From the cell containing the given text, extract its center point as [x, y] coordinate. 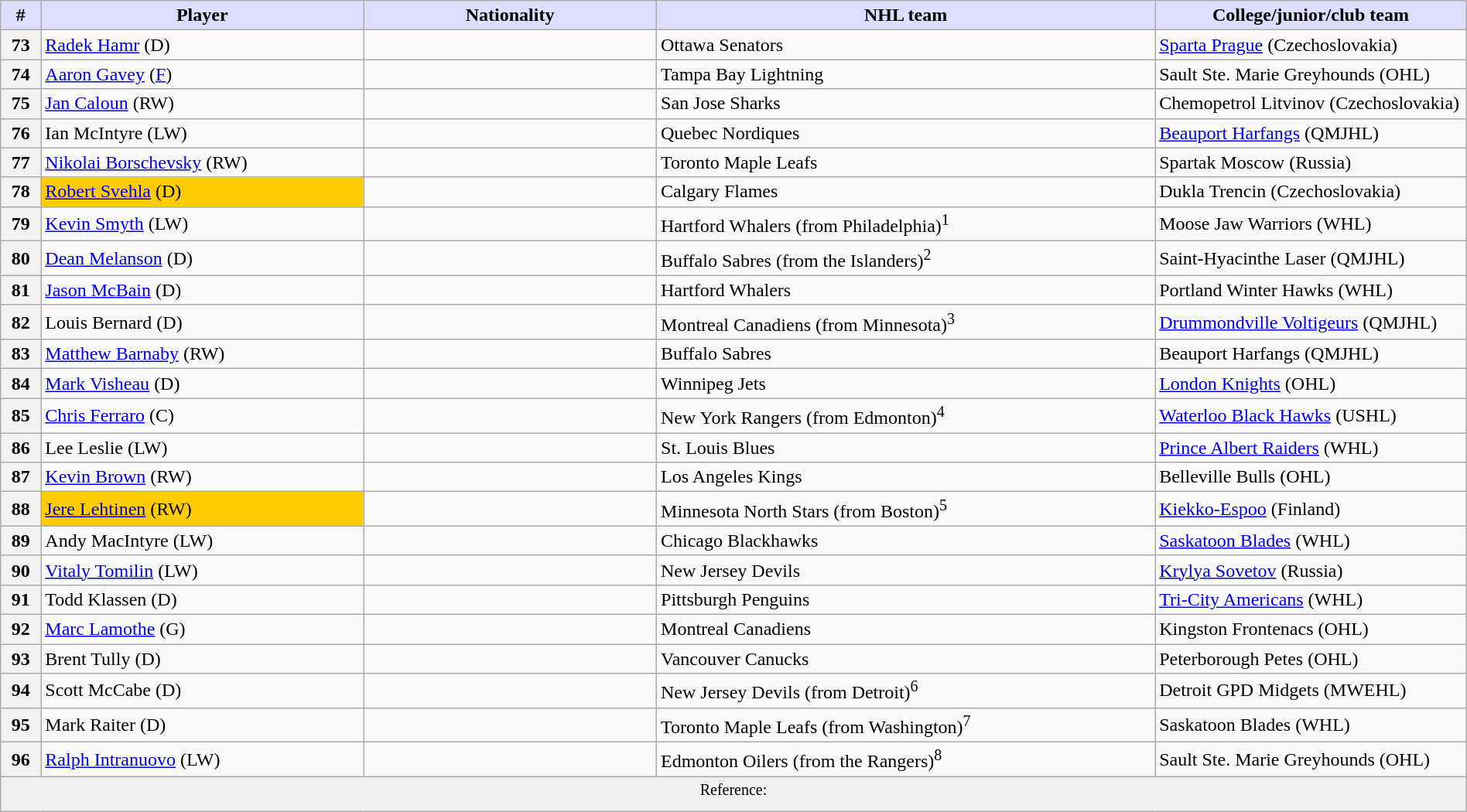
Dean Melanson (D) [203, 258]
89 [21, 541]
Montreal Canadiens [906, 629]
Ottawa Senators [906, 45]
78 [21, 192]
77 [21, 162]
Ralph Intranuovo (LW) [203, 759]
Vancouver Canucks [906, 659]
Kiekko-Espoo (Finland) [1311, 509]
Montreal Canadiens (from Minnesota)3 [906, 322]
79 [21, 224]
Los Angeles Kings [906, 477]
Radek Hamr (D) [203, 45]
Tri-City Americans (WHL) [1311, 599]
93 [21, 659]
Matthew Barnaby (RW) [203, 354]
Chris Ferraro (C) [203, 416]
San Jose Sharks [906, 104]
73 [21, 45]
83 [21, 354]
Nationality [511, 15]
Lee Leslie (LW) [203, 448]
Buffalo Sabres (from the Islanders)2 [906, 258]
Belleville Bulls (OHL) [1311, 477]
Pittsburgh Penguins [906, 599]
Mark Visheau (D) [203, 384]
80 [21, 258]
Ian McIntyre (LW) [203, 133]
82 [21, 322]
Toronto Maple Leafs [906, 162]
Spartak Moscow (Russia) [1311, 162]
Chicago Blackhawks [906, 541]
Kingston Frontenacs (OHL) [1311, 629]
New York Rangers (from Edmonton)4 [906, 416]
Sparta Prague (Czechoslovakia) [1311, 45]
Player [203, 15]
Buffalo Sabres [906, 354]
Chemopetrol Litvinov (Czechoslovakia) [1311, 104]
Reference: [733, 793]
Louis Bernard (D) [203, 322]
Waterloo Black Hawks (USHL) [1311, 416]
Aaron Gavey (F) [203, 74]
Detroit GPD Midgets (MWEHL) [1311, 691]
NHL team [906, 15]
Jan Caloun (RW) [203, 104]
Drummondville Voltigeurs (QMJHL) [1311, 322]
Peterborough Petes (OHL) [1311, 659]
St. Louis Blues [906, 448]
94 [21, 691]
London Knights (OHL) [1311, 384]
95 [21, 725]
86 [21, 448]
Hartford Whalers [906, 290]
Edmonton Oilers (from the Rangers)8 [906, 759]
Hartford Whalers (from Philadelphia)1 [906, 224]
Andy MacIntyre (LW) [203, 541]
Todd Klassen (D) [203, 599]
Robert Svehla (D) [203, 192]
Tampa Bay Lightning [906, 74]
91 [21, 599]
Nikolai Borschevsky (RW) [203, 162]
Toronto Maple Leafs (from Washington)7 [906, 725]
# [21, 15]
88 [21, 509]
96 [21, 759]
Brent Tully (D) [203, 659]
Quebec Nordiques [906, 133]
New Jersey Devils [906, 570]
Krylya Sovetov (Russia) [1311, 570]
76 [21, 133]
Dukla Trencin (Czechoslovakia) [1311, 192]
Vitaly Tomilin (LW) [203, 570]
Jere Lehtinen (RW) [203, 509]
90 [21, 570]
Moose Jaw Warriors (WHL) [1311, 224]
Mark Raiter (D) [203, 725]
Calgary Flames [906, 192]
College/junior/club team [1311, 15]
81 [21, 290]
Winnipeg Jets [906, 384]
Kevin Brown (RW) [203, 477]
Prince Albert Raiders (WHL) [1311, 448]
Portland Winter Hawks (WHL) [1311, 290]
Marc Lamothe (G) [203, 629]
84 [21, 384]
75 [21, 104]
Kevin Smyth (LW) [203, 224]
Scott McCabe (D) [203, 691]
New Jersey Devils (from Detroit)6 [906, 691]
Minnesota North Stars (from Boston)5 [906, 509]
92 [21, 629]
74 [21, 74]
87 [21, 477]
Saint-Hyacinthe Laser (QMJHL) [1311, 258]
Jason McBain (D) [203, 290]
85 [21, 416]
